Extract the [x, y] coordinate from the center of the cell holding the provided text.  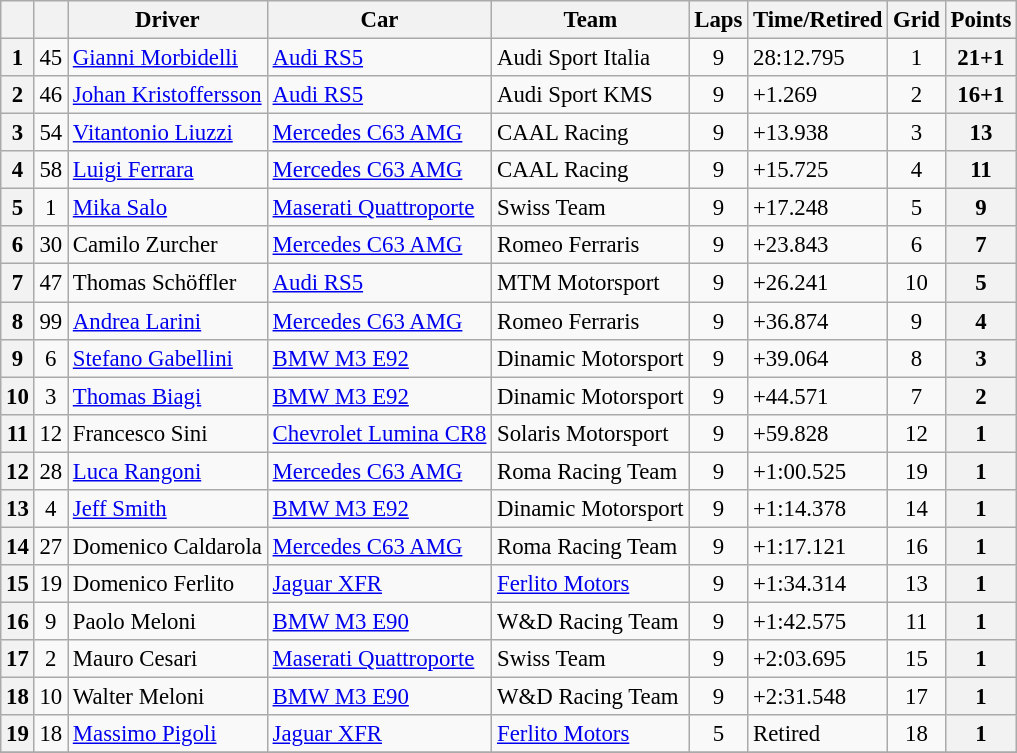
Gianni Morbidelli [168, 58]
Francesco Sini [168, 433]
+36.874 [818, 321]
Jeff Smith [168, 509]
Mauro Cesari [168, 659]
Grid [916, 20]
+59.828 [818, 433]
+1:00.525 [818, 471]
Andrea Larini [168, 321]
27 [50, 546]
28:12.795 [818, 58]
+1:42.575 [818, 621]
MTM Motorsport [590, 283]
+1:34.314 [818, 584]
+2:03.695 [818, 659]
Walter Meloni [168, 697]
54 [50, 133]
Team [590, 20]
28 [50, 471]
Driver [168, 20]
Car [379, 20]
45 [50, 58]
Johan Kristoffersson [168, 95]
Vitantonio Liuzzi [168, 133]
+1.269 [818, 95]
+2:31.548 [818, 697]
+15.725 [818, 170]
+17.248 [818, 208]
+1:14.378 [818, 509]
Retired [818, 734]
+39.064 [818, 358]
46 [50, 95]
Laps [718, 20]
Massimo Pigoli [168, 734]
16+1 [980, 95]
Points [980, 20]
Paolo Meloni [168, 621]
Audi Sport Italia [590, 58]
Time/Retired [818, 20]
47 [50, 283]
99 [50, 321]
Luigi Ferrara [168, 170]
30 [50, 245]
Solaris Motorsport [590, 433]
21+1 [980, 58]
+26.241 [818, 283]
+23.843 [818, 245]
Thomas Biagi [168, 396]
Chevrolet Lumina CR8 [379, 433]
+44.571 [818, 396]
Stefano Gabellini [168, 358]
Domenico Ferlito [168, 584]
+1:17.121 [818, 546]
Mika Salo [168, 208]
Luca Rangoni [168, 471]
Domenico Caldarola [168, 546]
58 [50, 170]
Camilo Zurcher [168, 245]
Audi Sport KMS [590, 95]
+13.938 [818, 133]
Thomas Schöffler [168, 283]
